Output the [X, Y] coordinate of the center of the cell containing the given text.  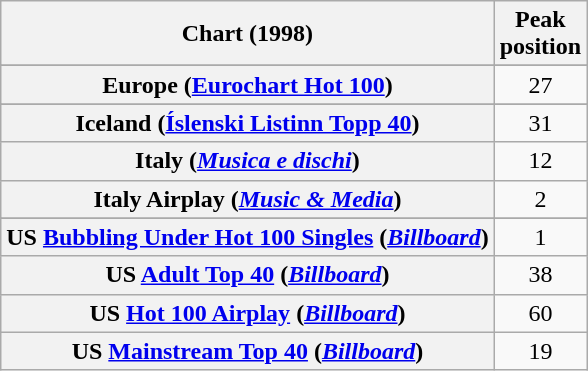
2 [540, 199]
Italy Airplay (Music & Media) [248, 199]
Italy (Musica e dischi) [248, 161]
Iceland (Íslenski Listinn Topp 40) [248, 123]
US Bubbling Under Hot 100 Singles (Billboard) [248, 237]
US Adult Top 40 (Billboard) [248, 275]
38 [540, 275]
1 [540, 237]
31 [540, 123]
12 [540, 161]
US Hot 100 Airplay (Billboard) [248, 313]
US Mainstream Top 40 (Billboard) [248, 351]
60 [540, 313]
19 [540, 351]
Peakposition [540, 34]
Europe (Eurochart Hot 100) [248, 85]
Chart (1998) [248, 34]
27 [540, 85]
